Provide the [x, y] coordinate of the cell's center where the given text is located.  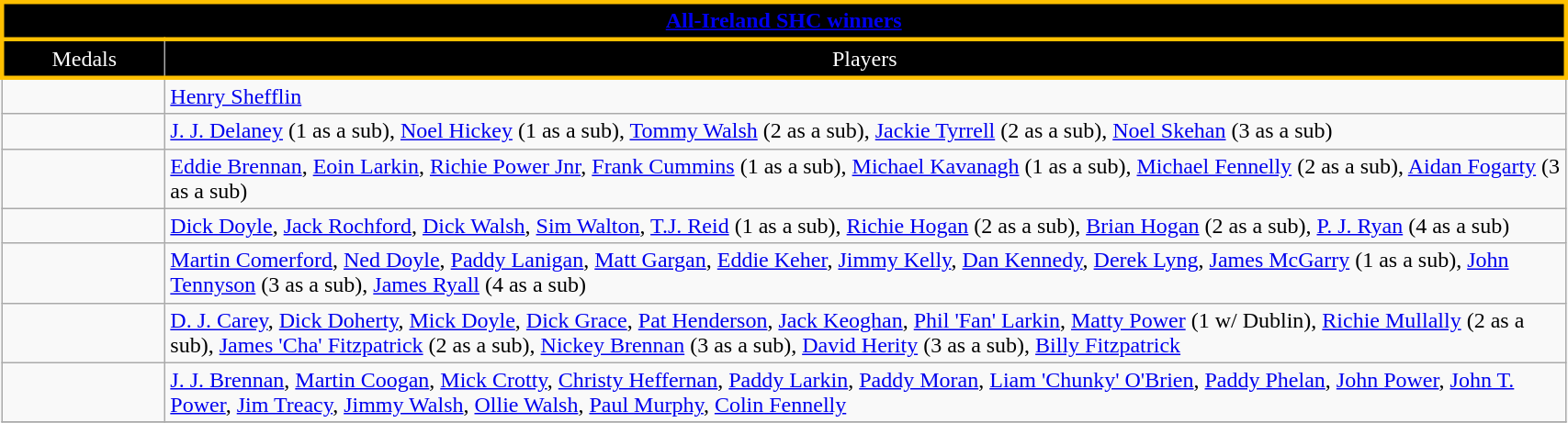
Medals [84, 59]
J. J. Delaney (1 as a sub), Noel Hickey (1 as a sub), Tommy Walsh (2 as a sub), Jackie Tyrrell (2 as a sub), Noel Skehan (3 as a sub) [865, 131]
All-Ireland SHC winners [784, 20]
Henry Shefflin [865, 95]
Players [865, 59]
